Output the (X, Y) coordinate of the center of the cell containing the given text.  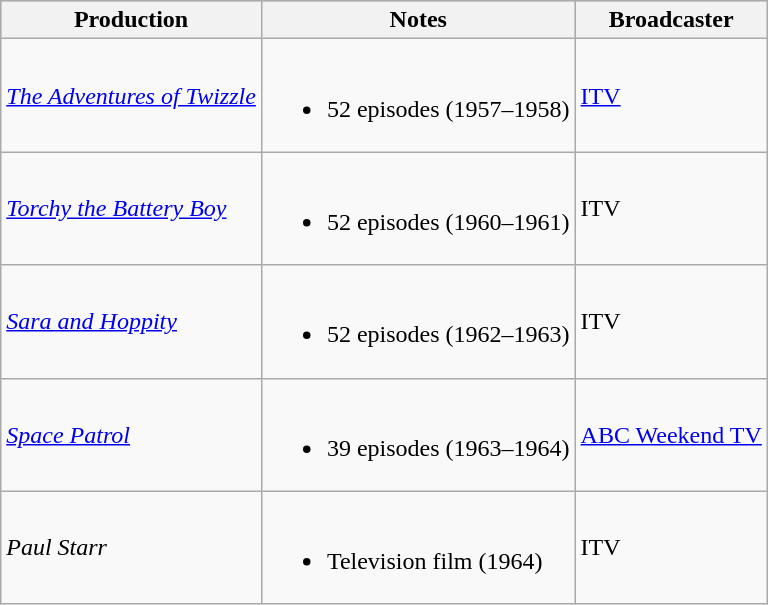
39 episodes (1963–1964) (418, 434)
Space Patrol (132, 434)
52 episodes (1957–1958) (418, 96)
52 episodes (1962–1963) (418, 322)
The Adventures of Twizzle (132, 96)
Sara and Hoppity (132, 322)
52 episodes (1960–1961) (418, 208)
Broadcaster (671, 20)
ABC Weekend TV (671, 434)
Production (132, 20)
Notes (418, 20)
Television film (1964) (418, 548)
Paul Starr (132, 548)
Torchy the Battery Boy (132, 208)
